From the cell containing the given text, extract its center point as (X, Y) coordinate. 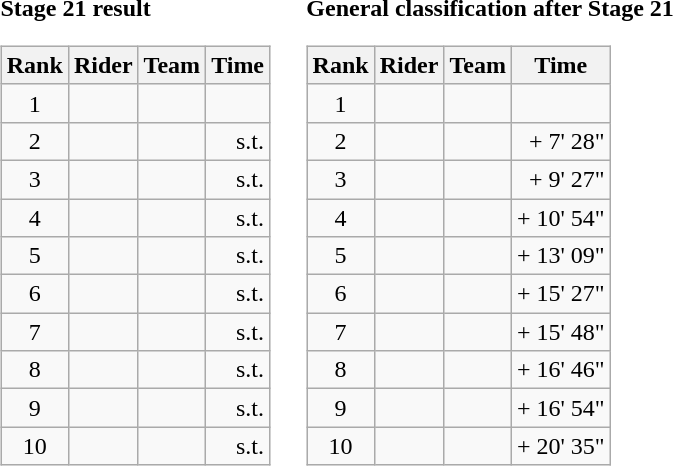
+ 16' 46" (560, 370)
+ 13' 09" (560, 256)
+ 16' 54" (560, 408)
+ 15' 48" (560, 332)
+ 15' 27" (560, 294)
+ 7' 28" (560, 141)
+ 20' 35" (560, 446)
+ 9' 27" (560, 179)
+ 10' 54" (560, 217)
